Return (x, y) of the center of cell containing provided text 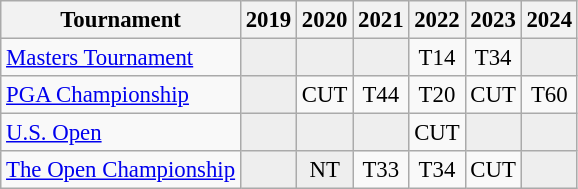
T44 (381, 95)
NT (325, 170)
Tournament (121, 20)
2024 (549, 20)
U.S. Open (121, 133)
2020 (325, 20)
Masters Tournament (121, 58)
T60 (549, 95)
PGA Championship (121, 95)
2023 (493, 20)
T33 (381, 170)
T20 (437, 95)
2021 (381, 20)
T14 (437, 58)
2019 (268, 20)
2022 (437, 20)
The Open Championship (121, 170)
